Provide the (X, Y) coordinate of the cell's center where the given text is located.  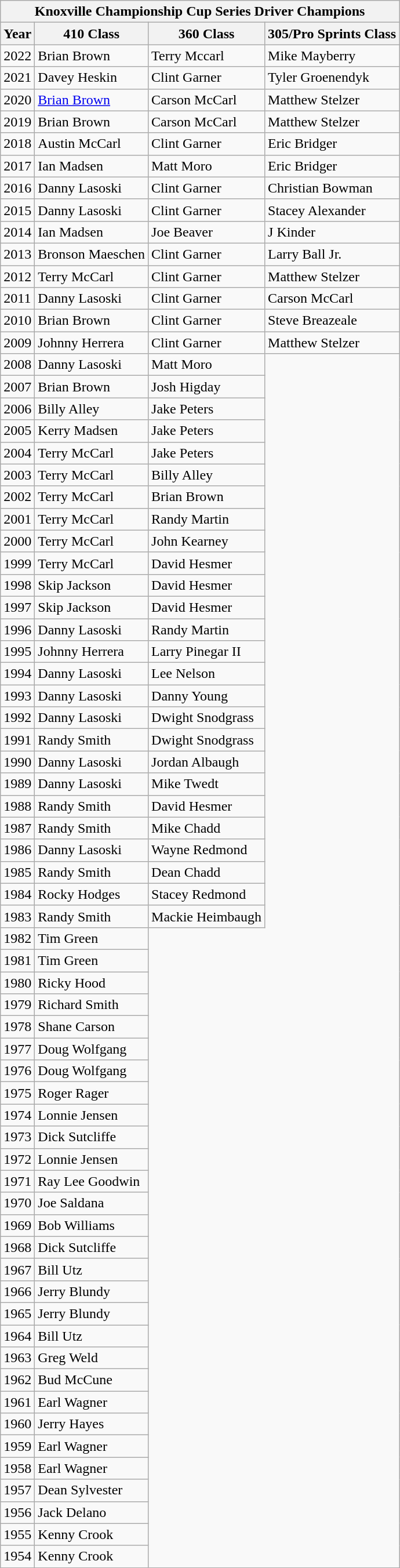
410 Class (92, 34)
2011 (17, 299)
Jerry Hayes (92, 1424)
Mike Mayberry (332, 56)
Christian Bowman (332, 188)
1959 (17, 1446)
Dean Chadd (206, 872)
1975 (17, 1093)
2018 (17, 144)
1954 (17, 1556)
2022 (17, 56)
Knoxville Championship Cup Series Driver Champions (200, 12)
1996 (17, 629)
1973 (17, 1137)
1981 (17, 960)
1968 (17, 1247)
1977 (17, 1049)
2013 (17, 254)
1963 (17, 1358)
Bud McCune (92, 1380)
1956 (17, 1512)
Lee Nelson (206, 674)
2005 (17, 431)
Tyler Groenendyk (332, 78)
1985 (17, 872)
J Kinder (332, 232)
1993 (17, 696)
Mackie Heimbaugh (206, 916)
Rocky Hodges (92, 894)
2017 (17, 166)
Mike Twedt (206, 784)
Roger Rager (92, 1093)
1955 (17, 1534)
2000 (17, 541)
2014 (17, 232)
1961 (17, 1402)
Bronson Maeschen (92, 254)
1960 (17, 1424)
Joe Beaver (206, 232)
Jack Delano (92, 1512)
2002 (17, 497)
Terry Mccarl (206, 56)
1997 (17, 607)
Joe Saldana (92, 1203)
Stacey Alexander (332, 210)
1962 (17, 1380)
1957 (17, 1490)
2006 (17, 409)
Ray Lee Goodwin (92, 1181)
1966 (17, 1291)
Wayne Redmond (206, 850)
Bob Williams (92, 1225)
1965 (17, 1313)
1970 (17, 1203)
305/Pro Sprints Class (332, 34)
Larry Ball Jr. (332, 254)
2009 (17, 343)
1958 (17, 1468)
1964 (17, 1335)
Stacey Redmond (206, 894)
1992 (17, 718)
2015 (17, 210)
Kerry Madsen (92, 431)
2021 (17, 78)
1988 (17, 806)
Josh Higday (206, 387)
2008 (17, 365)
2007 (17, 387)
1979 (17, 1005)
Ricky Hood (92, 983)
2003 (17, 475)
1978 (17, 1027)
1972 (17, 1159)
1999 (17, 563)
Mike Chadd (206, 828)
1969 (17, 1225)
1987 (17, 828)
1994 (17, 674)
1976 (17, 1071)
Steve Breazeale (332, 321)
2001 (17, 519)
1984 (17, 894)
Greg Weld (92, 1358)
Larry Pinegar II (206, 652)
Richard Smith (92, 1005)
Dean Sylvester (92, 1490)
Austin McCarl (92, 144)
John Kearney (206, 541)
2004 (17, 453)
360 Class (206, 34)
Jordan Albaugh (206, 762)
1971 (17, 1181)
1990 (17, 762)
Year (17, 34)
1983 (17, 916)
Davey Heskin (92, 78)
2020 (17, 100)
1991 (17, 740)
1986 (17, 850)
1974 (17, 1115)
1989 (17, 784)
2019 (17, 122)
2010 (17, 321)
1998 (17, 585)
Danny Young (206, 696)
1967 (17, 1269)
1995 (17, 652)
Shane Carson (92, 1027)
1982 (17, 938)
2016 (17, 188)
1980 (17, 983)
2012 (17, 277)
